Determine the [x, y] coordinate at the center of the cell enclosing the given text.  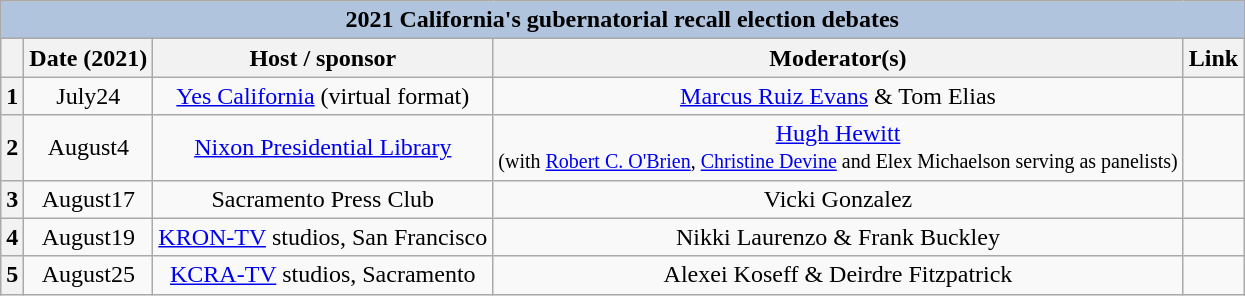
Sacramento Press Club [323, 199]
5 [12, 275]
Alexei Koseff & Deirdre Fitzpatrick [838, 275]
KCRA-TV studios, Sacramento [323, 275]
August19 [88, 237]
Marcus Ruiz Evans & Tom Elias [838, 96]
Vicki Gonzalez [838, 199]
Nixon Presidential Library [323, 148]
August4 [88, 148]
August25 [88, 275]
3 [12, 199]
Link [1213, 58]
July24 [88, 96]
Hugh Hewitt(with Robert C. O'Brien, Christine Devine and Elex Michaelson serving as panelists) [838, 148]
1 [12, 96]
2 [12, 148]
Host / sponsor [323, 58]
2021 California's gubernatorial recall election debates [622, 20]
August17 [88, 199]
Moderator(s) [838, 58]
Date (2021) [88, 58]
Yes California (virtual format) [323, 96]
KRON-TV studios, San Francisco [323, 237]
4 [12, 237]
Nikki Laurenzo & Frank Buckley [838, 237]
